From the cell containing the given text, extract its center point as [X, Y] coordinate. 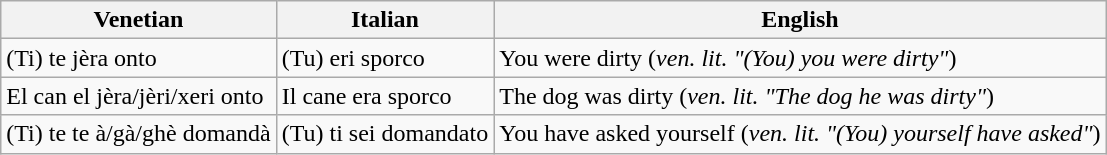
English [800, 20]
Il cane era sporco [385, 96]
You have asked yourself (ven. lit. "(You) yourself have asked") [800, 134]
(Ti) te te à/gà/ghè domandà [138, 134]
(Tu) eri sporco [385, 58]
Italian [385, 20]
You were dirty (ven. lit. "(You) you were dirty") [800, 58]
Venetian [138, 20]
(Ti) te jèra onto [138, 58]
The dog was dirty (ven. lit. "The dog he was dirty") [800, 96]
El can el jèra/jèri/xeri onto [138, 96]
(Tu) ti sei domandato [385, 134]
